Return (x, y) of the center of cell containing provided text 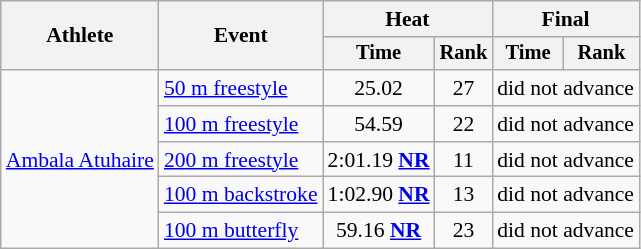
25.02 (379, 88)
1:02.90 NR (379, 195)
Ambala Atuhaire (80, 159)
22 (464, 124)
11 (464, 160)
2:01.19 NR (379, 160)
100 m butterfly (241, 231)
23 (464, 231)
Heat (408, 19)
59.16 NR (379, 231)
Athlete (80, 36)
100 m backstroke (241, 195)
Final (566, 19)
50 m freestyle (241, 88)
54.59 (379, 124)
200 m freestyle (241, 160)
100 m freestyle (241, 124)
Event (241, 36)
13 (464, 195)
27 (464, 88)
